Identify which cell holds the provided text, then report its [x, y] central coordinate. 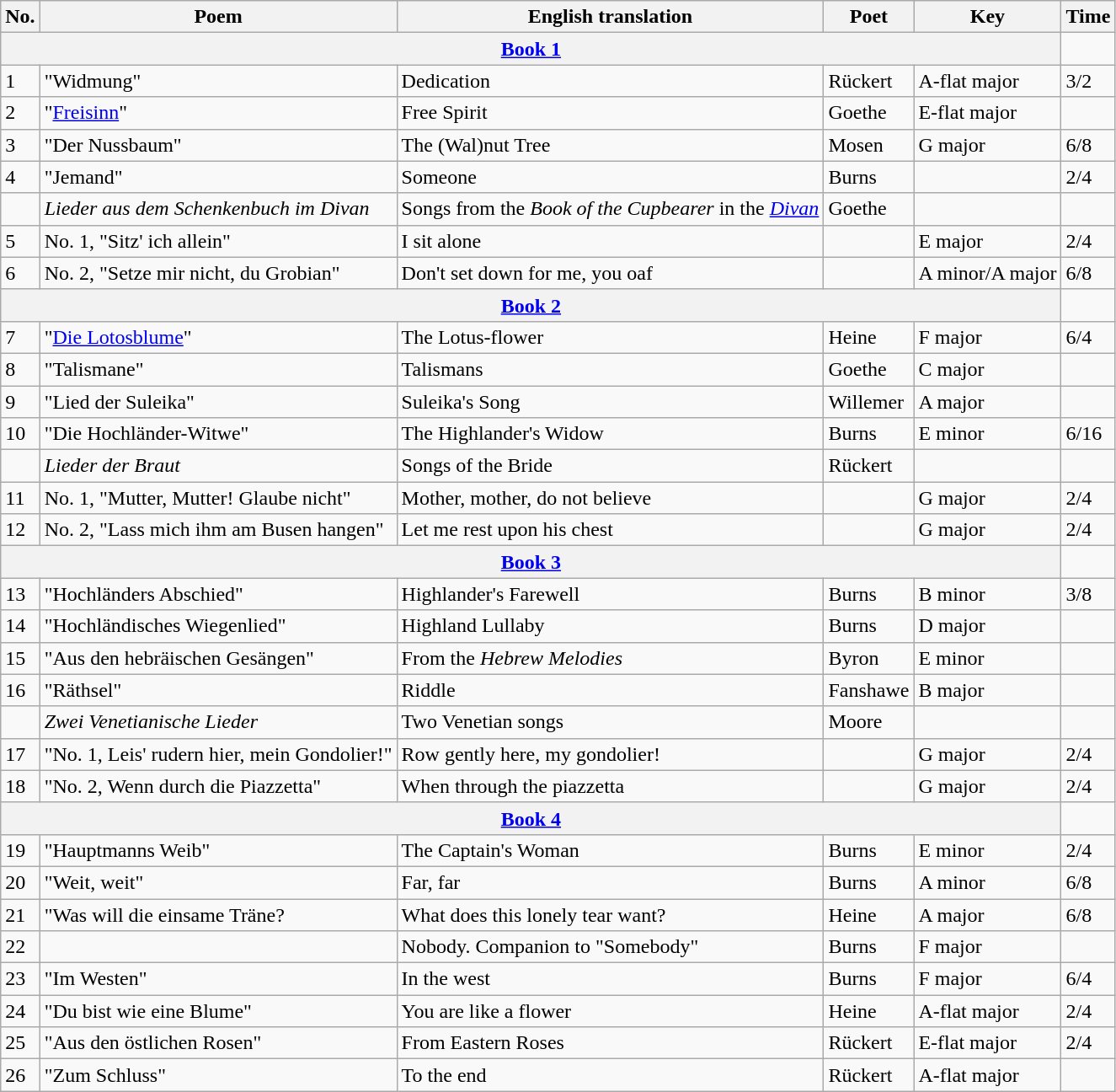
Book 2 [531, 305]
Byron [869, 658]
2 [20, 113]
"Die Lotosblume" [218, 337]
24 [20, 1011]
Riddle [610, 690]
"Jemand" [218, 177]
"Talismane" [218, 369]
D major [987, 626]
15 [20, 658]
The Lotus-flower [610, 337]
Mosen [869, 145]
In the west [610, 979]
"Der Nussbaum" [218, 145]
"Hochländers Abschied" [218, 594]
No. 1, "Sitz' ich allein" [218, 241]
B minor [987, 594]
3 [20, 145]
14 [20, 626]
16 [20, 690]
Book 1 [531, 49]
26 [20, 1075]
"Weit, weit" [218, 882]
Nobody. Companion to "Somebody" [610, 947]
A minor/A major [987, 273]
Fanshawe [869, 690]
Talismans [610, 369]
The (Wal)nut Tree [610, 145]
B major [987, 690]
Time [1088, 17]
"Hochländisches Wiegenlied" [218, 626]
Songs from the Book of the Cupbearer in the Divan [610, 209]
3/2 [1088, 81]
21 [20, 914]
From Eastern Roses [610, 1043]
1 [20, 81]
No. 1, "Mutter, Mutter! Glaube nicht" [218, 498]
Mother, mother, do not believe [610, 498]
18 [20, 786]
"Zum Schluss" [218, 1075]
From the Hebrew Melodies [610, 658]
7 [20, 337]
19 [20, 850]
No. 2, "Setze mir nicht, du Grobian" [218, 273]
English translation [610, 17]
The Captain's Woman [610, 850]
"Die Hochländer-Witwe" [218, 434]
Lieder aus dem Schenkenbuch im Divan [218, 209]
Two Venetian songs [610, 722]
"Aus den hebräischen Gesängen" [218, 658]
11 [20, 498]
Don't set down for me, you oaf [610, 273]
10 [20, 434]
12 [20, 530]
Willemer [869, 402]
"Was will die einsame Träne? [218, 914]
You are like a flower [610, 1011]
Far, far [610, 882]
17 [20, 754]
"Freisinn" [218, 113]
Poem [218, 17]
A minor [987, 882]
5 [20, 241]
23 [20, 979]
To the end [610, 1075]
"Widmung" [218, 81]
No. [20, 17]
"Im Westen" [218, 979]
"Hauptmanns Weib" [218, 850]
"No. 1, Leis' rudern hier, mein Gondolier!" [218, 754]
Suleika's Song [610, 402]
When through the piazzetta [610, 786]
"Räthsel" [218, 690]
20 [20, 882]
Highlander's Farewell [610, 594]
6/16 [1088, 434]
Book 3 [531, 562]
Key [987, 17]
22 [20, 947]
What does this lonely tear want? [610, 914]
Moore [869, 722]
6 [20, 273]
Poet [869, 17]
3/8 [1088, 594]
Songs of the Bride [610, 466]
"Du bist wie eine Blume" [218, 1011]
9 [20, 402]
No. 2, "Lass mich ihm am Busen hangen" [218, 530]
Free Spirit [610, 113]
Book 4 [531, 818]
Highland Lullaby [610, 626]
I sit alone [610, 241]
C major [987, 369]
"Aus den östlichen Rosen" [218, 1043]
25 [20, 1043]
"No. 2, Wenn durch die Piazzetta" [218, 786]
8 [20, 369]
The Highlander's Widow [610, 434]
4 [20, 177]
Let me rest upon his chest [610, 530]
Lieder der Braut [218, 466]
13 [20, 594]
Row gently here, my gondolier! [610, 754]
E major [987, 241]
Someone [610, 177]
Zwei Venetianische Lieder [218, 722]
"Lied der Suleika" [218, 402]
Dedication [610, 81]
